Find where the given text appears and provide that cell's center as [x, y] coordinate. 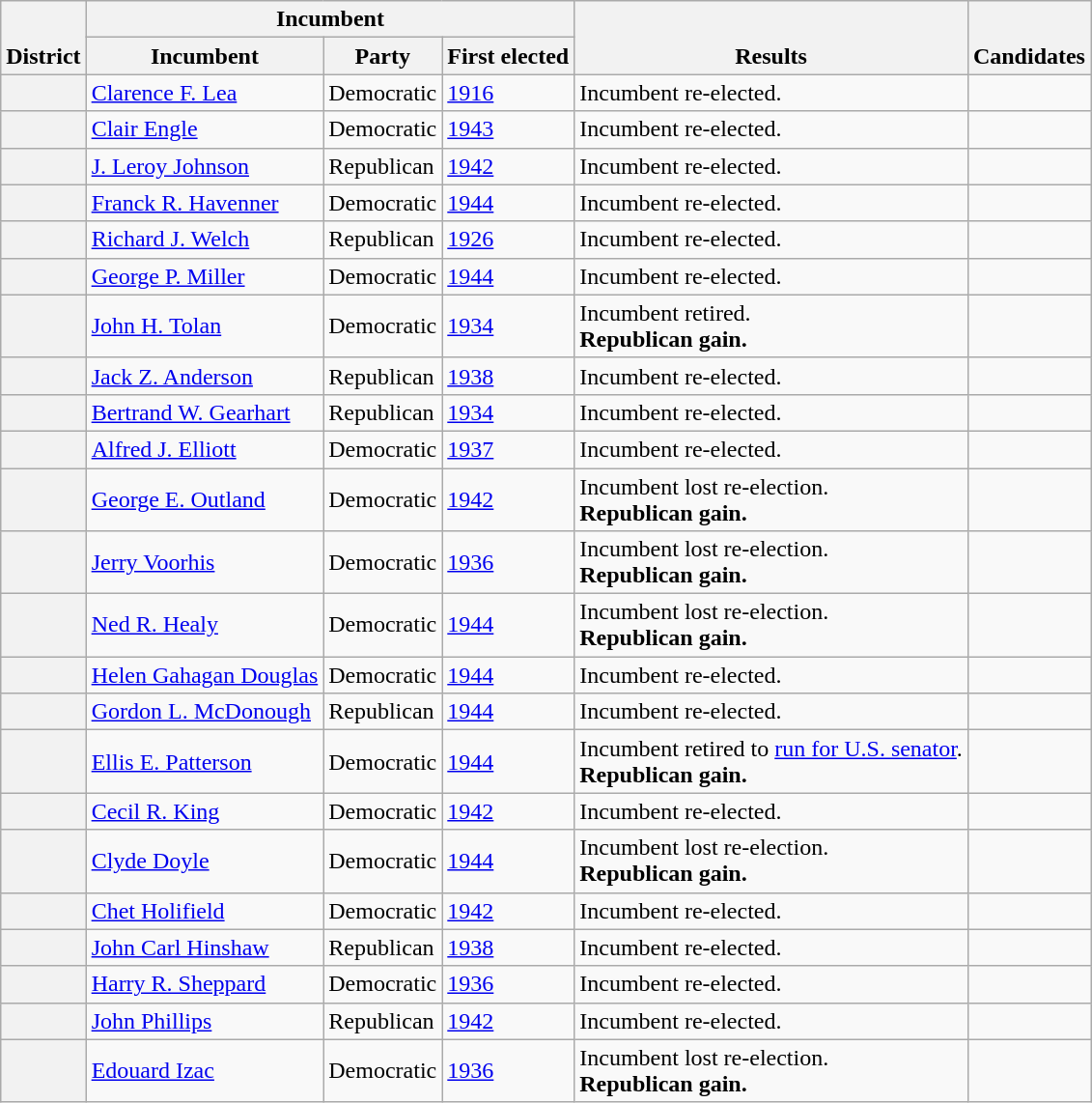
Jack Z. Anderson [205, 376]
Cecil R. King [205, 811]
1926 [508, 240]
Helen Gahagan Douglas [205, 675]
Harry R. Sheppard [205, 984]
Candidates [1029, 38]
Incumbent retired to run for U.S. senator.Republican gain. [771, 761]
Ned R. Healy [205, 626]
1937 [508, 449]
1943 [508, 129]
Jerry Voorhis [205, 562]
District [43, 38]
Incumbent retired.Republican gain. [771, 326]
Franck R. Havenner [205, 203]
Clarence F. Lea [205, 93]
Richard J. Welch [205, 240]
Bertrand W. Gearhart [205, 412]
George E. Outland [205, 498]
Chet Holifield [205, 911]
John Phillips [205, 1021]
Clyde Doyle [205, 862]
George P. Miller [205, 276]
J. Leroy Johnson [205, 166]
John H. Tolan [205, 326]
Alfred J. Elliott [205, 449]
John Carl Hinshaw [205, 947]
Party [382, 56]
Results [771, 38]
Ellis E. Patterson [205, 761]
Clair Engle [205, 129]
Edouard Izac [205, 1070]
Gordon L. McDonough [205, 712]
First elected [508, 56]
1916 [508, 93]
